Scan for the cell matching the given text and deliver its [x, y] coordinate at center. 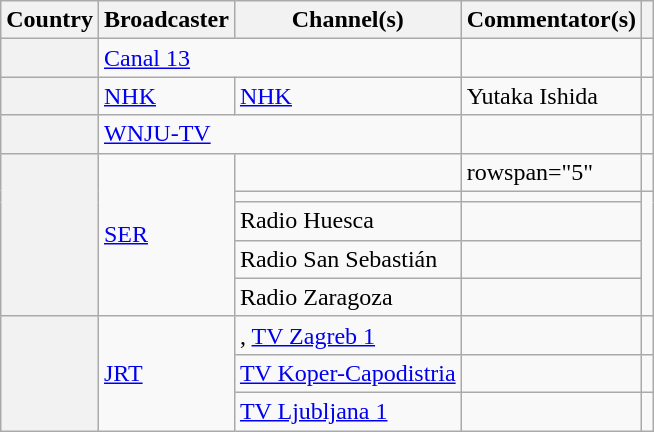
Commentator(s) [551, 20]
, TV Zagreb 1 [348, 335]
Channel(s) [348, 20]
Radio Huesca [348, 221]
Country [50, 20]
TV Ljubljana 1 [348, 411]
Canal 13 [280, 58]
Radio San Sebastián [348, 259]
rowspan="5" [551, 172]
JRT [166, 373]
WNJU-TV [280, 134]
Yutaka Ishida [551, 96]
Radio Zaragoza [348, 297]
SER [166, 234]
TV Koper-Capodistria [348, 373]
Broadcaster [166, 20]
